Return the [x, y] coordinate for the center point of the cell that contains the specified text.  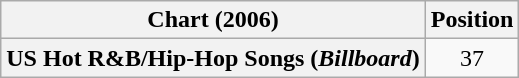
Position [472, 20]
37 [472, 58]
US Hot R&B/Hip-Hop Songs (Billboard) [213, 58]
Chart (2006) [213, 20]
